Return (x, y) of the center of cell containing provided text 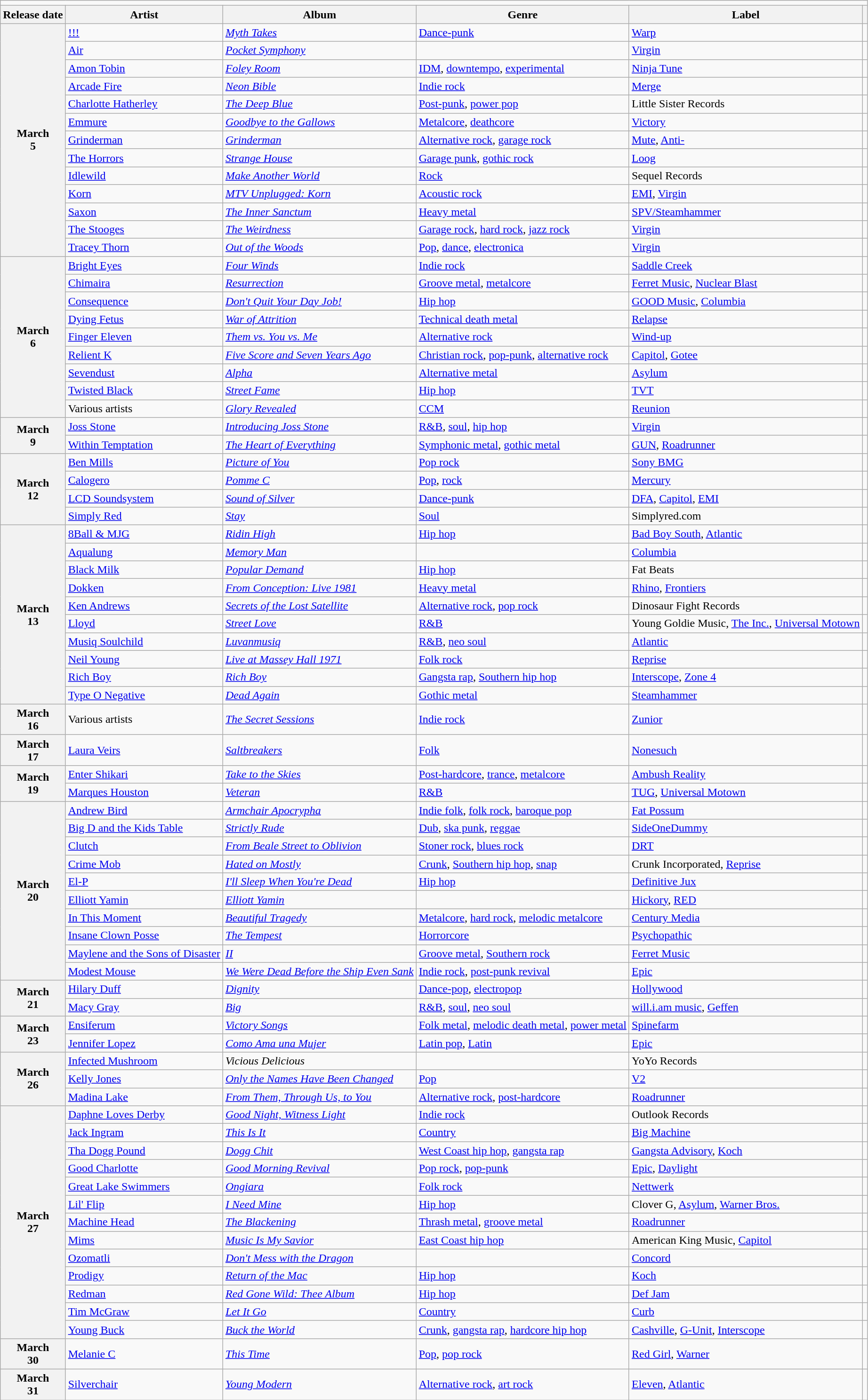
March27 (33, 1223)
Hilary Duff (144, 989)
Tha Dogg Pound (144, 1151)
I Need Mine (319, 1204)
East Coast hip hop (522, 1240)
War of Attrition (319, 319)
Laura Veirs (144, 750)
Resurrection (319, 283)
Victory (746, 122)
Rock (522, 176)
Black Milk (144, 570)
Garage rock, hard rock, jazz rock (522, 230)
The Deep Blue (319, 104)
Ben Mills (144, 462)
Gangsta rap, Southern hip hop (522, 677)
Post-hardcore, trance, metalcore (522, 774)
Melanie C (144, 1353)
8Ball & MJG (144, 534)
Simply Red (144, 516)
Silverchair (144, 1384)
Ambush Reality (746, 774)
Dignity (319, 989)
Make Another World (319, 176)
Jack Ingram (144, 1133)
Arcade Fire (144, 86)
will.i.am music, Geffen (746, 1007)
SideOneDummy (746, 828)
Redman (144, 1294)
March16 (33, 719)
Capitol, Gotee (746, 355)
Music Is My Savior (319, 1240)
Acoustic rock (522, 193)
Neil Young (144, 659)
Big Machine (746, 1133)
Ensiferum (144, 1025)
Ozomatli (144, 1258)
American King Music, Capitol (746, 1240)
Merge (746, 86)
Memory Man (319, 552)
March5 (33, 140)
Folk metal, melodic death metal, power metal (522, 1025)
Chimaira (144, 283)
West Coast hip hop, gangsta rap (522, 1151)
Ferret Music (746, 953)
The Tempest (319, 936)
Soul (522, 516)
Indie folk, folk rock, baroque pop (522, 810)
Curb (746, 1312)
Infected Mushroom (144, 1061)
Pocket Symphony (319, 50)
Alternative rock, post-hardcore (522, 1097)
Alternative rock (522, 337)
Alternative rock, garage rock (522, 140)
Joss Stone (144, 426)
Only the Names Have Been Changed (319, 1079)
Big D and the Kids Table (144, 828)
Indie rock, post-punk revival (522, 971)
Korn (144, 193)
LCD Soundsystem (144, 498)
Beautiful Tragedy (319, 918)
Reunion (746, 408)
CCM (522, 408)
Young Goldie Music, The Inc., Universal Motown (746, 624)
Nonesuch (746, 750)
Dying Fetus (144, 319)
We Were Dead Before the Ship Even Sank (319, 971)
March31 (33, 1384)
Daphne Loves Derby (144, 1115)
Eleven, Atlantic (746, 1384)
Concord (746, 1258)
Gangsta Advisory, Koch (746, 1151)
R&B, neo soul (522, 641)
Victory Songs (319, 1025)
Kelly Jones (144, 1079)
Five Score and Seven Years Ago (319, 355)
Modest Mouse (144, 971)
Pop (522, 1079)
March20 (33, 890)
Myth Takes (319, 32)
Pop, dance, electronica (522, 248)
Gothic metal (522, 695)
Red Gone Wild: Thee Album (319, 1294)
Dance-pop, electropop (522, 989)
R&B, soul, hip hop (522, 426)
March13 (33, 615)
Koch (746, 1276)
Pop, rock (522, 480)
This Is It (319, 1133)
Bad Boy South, Atlantic (746, 534)
Strange House (319, 158)
TUG, Universal Motown (746, 792)
Finger Eleven (144, 337)
MTV Unplugged: Korn (319, 193)
Within Temptation (144, 444)
March12 (33, 489)
Psychopathic (746, 936)
Aqualung (144, 552)
March19 (33, 783)
Dub, ska punk, reggae (522, 828)
Reprise (746, 659)
Fat Possum (746, 810)
Alternative rock, pop rock (522, 606)
R&B, soul, neo soul (522, 1007)
Nettwerk (746, 1186)
Take to the Skies (319, 774)
Cashville, G-Unit, Interscope (746, 1329)
Veteran (319, 792)
Lil' Flip (144, 1204)
Technical death metal (522, 319)
Ferret Music, Nuclear Blast (746, 283)
Musiq Soulchild (144, 641)
March6 (33, 337)
Alternative metal (522, 373)
The Secret Sessions (319, 719)
Picture of You (319, 462)
Return of the Mac (319, 1276)
Sevendust (144, 373)
V2 (746, 1079)
Four Winds (319, 265)
Relient K (144, 355)
Introducing Joss Stone (319, 426)
Como Ama una Mujer (319, 1043)
Loog (746, 158)
Crunk, Southern hip hop, snap (522, 864)
Pomme C (319, 480)
Saxon (144, 211)
Century Media (746, 918)
Clutch (144, 846)
Asylum (746, 373)
Crime Mob (144, 864)
Hickory, RED (746, 900)
Alternative rock, art rock (522, 1384)
Don't Quit Your Day Job! (319, 301)
!!! (144, 32)
Them vs. You vs. Me (319, 337)
Outlook Records (746, 1115)
Hated on Mostly (319, 864)
Young Modern (319, 1384)
Lloyd (144, 624)
Crunk Incorporated, Reprise (746, 864)
Popular Demand (319, 570)
Maylene and the Sons of Disaster (144, 953)
Andrew Bird (144, 810)
Epic, Daylight (746, 1168)
Stay (319, 516)
The Heart of Everything (319, 444)
Emmure (144, 122)
DRT (746, 846)
II (319, 953)
Enter Shikari (144, 774)
Good Night, Witness Light (319, 1115)
Let It Go (319, 1312)
Buck the World (319, 1329)
Vicious Delicious (319, 1061)
Dogg Chit (319, 1151)
Clover G, Asylum, Warner Bros. (746, 1204)
Ken Andrews (144, 606)
March9 (33, 435)
Machine Head (144, 1222)
The Weirdness (319, 230)
The Blackening (319, 1222)
Strictly Rude (319, 828)
Goodbye to the Gallows (319, 122)
Prodigy (144, 1276)
Luvanmusiq (319, 641)
The Inner Sanctum (319, 211)
Tracey Thorn (144, 248)
Little Sister Records (746, 104)
Stoner rock, blues rock (522, 846)
Out of the Woods (319, 248)
Good Charlotte (144, 1168)
Rhino, Frontiers (746, 588)
Steamhammer (746, 695)
Artist (144, 15)
Tim McGraw (144, 1312)
Post-punk, power pop (522, 104)
Mims (144, 1240)
Ridin High (319, 534)
Young Buck (144, 1329)
Pop rock, pop-punk (522, 1168)
Mercury (746, 480)
Latin pop, Latin (522, 1043)
TVT (746, 391)
March30 (33, 1353)
Don't Mess with the Dragon (319, 1258)
Folk (522, 750)
Genre (522, 15)
Madina Lake (144, 1097)
From Them, Through Us, to You (319, 1097)
Saltbreakers (319, 750)
Armchair Apocrypha (319, 810)
Release date (33, 15)
Mute, Anti- (746, 140)
Garage punk, gothic rock (522, 158)
Air (144, 50)
Jennifer Lopez (144, 1043)
Wind-up (746, 337)
Hollywood (746, 989)
Great Lake Swimmers (144, 1186)
El-P (144, 882)
Big (319, 1007)
Sequel Records (746, 176)
Street Love (319, 624)
Zunior (746, 719)
GUN, Roadrunner (746, 444)
Idlewild (144, 176)
Ninja Tune (746, 68)
Foley Room (319, 68)
Red Girl, Warner (746, 1353)
EMI, Virgin (746, 193)
Amon Tobin (144, 68)
March17 (33, 750)
Christian rock, pop-punk, alternative rock (522, 355)
Twisted Black (144, 391)
Ongiara (319, 1186)
Album (319, 15)
Neon Bible (319, 86)
The Horrors (144, 158)
Saddle Creek (746, 265)
March26 (33, 1079)
Relapse (746, 319)
Pop, pop rock (522, 1353)
Good Morning Revival (319, 1168)
SPV/Steamhammer (746, 211)
Symphonic metal, gothic metal (522, 444)
Pop rock (522, 462)
Sound of Silver (319, 498)
Columbia (746, 552)
Alpha (319, 373)
Atlantic (746, 641)
The Stooges (144, 230)
DFA, Capitol, EMI (746, 498)
In This Moment (144, 918)
Consequence (144, 301)
Bright Eyes (144, 265)
Macy Gray (144, 1007)
Horrorcore (522, 936)
Calogero (144, 480)
Warp (746, 32)
Definitive Jux (746, 882)
Dinosaur Fight Records (746, 606)
Spinefarm (746, 1025)
IDM, downtempo, experimental (522, 68)
Metalcore, deathcore (522, 122)
GOOD Music, Columbia (746, 301)
Simplyred.com (746, 516)
Glory Revealed (319, 408)
Groove metal, Southern rock (522, 953)
Thrash metal, groove metal (522, 1222)
March23 (33, 1034)
Insane Clown Posse (144, 936)
From Conception: Live 1981 (319, 588)
Dokken (144, 588)
Def Jam (746, 1294)
I'll Sleep When You're Dead (319, 882)
March21 (33, 998)
Charlotte Hatherley (144, 104)
Street Fame (319, 391)
Label (746, 15)
Fat Beats (746, 570)
Live at Massey Hall 1971 (319, 659)
YoYo Records (746, 1061)
Dead Again (319, 695)
Type O Negative (144, 695)
This Time (319, 1353)
Groove metal, metalcore (522, 283)
Interscope, Zone 4 (746, 677)
Secrets of the Lost Satellite (319, 606)
Marques Houston (144, 792)
Sony BMG (746, 462)
Crunk, gangsta rap, hardcore hip hop (522, 1329)
Metalcore, hard rock, melodic metalcore (522, 918)
From Beale Street to Oblivion (319, 846)
